Identify which cell holds the provided text, then report its (X, Y) central coordinate. 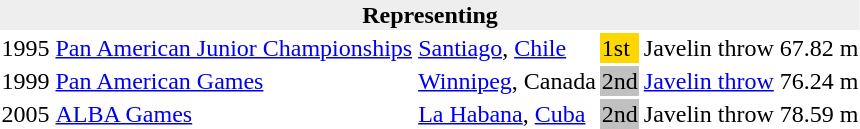
ALBA Games (234, 114)
67.82 m (819, 48)
1st (620, 48)
La Habana, Cuba (508, 114)
Winnipeg, Canada (508, 81)
1999 (26, 81)
78.59 m (819, 114)
Santiago, Chile (508, 48)
Representing (430, 15)
Pan American Games (234, 81)
76.24 m (819, 81)
2005 (26, 114)
1995 (26, 48)
Pan American Junior Championships (234, 48)
